Output the [x, y] coordinate of the center of the cell containing the given text.  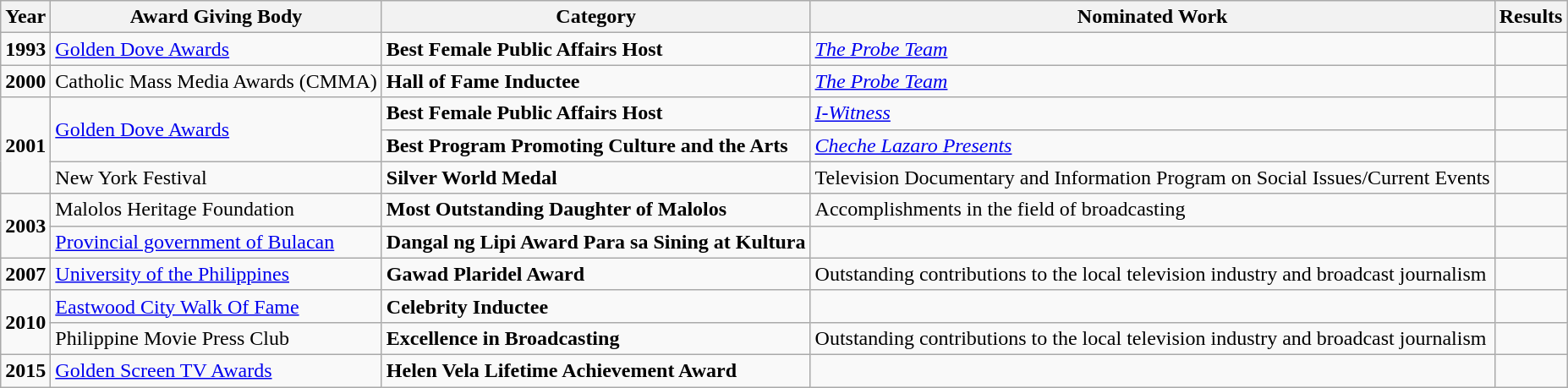
Silver World Medal [595, 178]
2007 [25, 274]
Year [25, 17]
2010 [25, 322]
Provincial government of Bulacan [217, 242]
Catholic Mass Media Awards (CMMA) [217, 81]
1993 [25, 49]
Philippine Movie Press Club [217, 338]
Celebrity Inductee [595, 306]
Nominated Work [1152, 17]
Excellence in Broadcasting [595, 338]
2015 [25, 370]
Helen Vela Lifetime Achievement Award [595, 370]
Category [595, 17]
University of the Philippines [217, 274]
Eastwood City Walk Of Fame [217, 306]
Best Program Promoting Culture and the Arts [595, 145]
Cheche Lazaro Presents [1152, 145]
2000 [25, 81]
Hall of Fame Inductee [595, 81]
2003 [25, 226]
Award Giving Body [217, 17]
Results [1531, 17]
2001 [25, 145]
Gawad Plaridel Award [595, 274]
Television Documentary and Information Program on Social Issues/Current Events [1152, 178]
Accomplishments in the field of broadcasting [1152, 210]
Most Outstanding Daughter of Malolos [595, 210]
Dangal ng Lipi Award Para sa Sining at Kultura [595, 242]
Golden Screen TV Awards [217, 370]
I-Witness [1152, 113]
New York Festival [217, 178]
Malolos Heritage Foundation [217, 210]
